Search for the cell housing the specified text and yield its (X, Y) center coordinate. 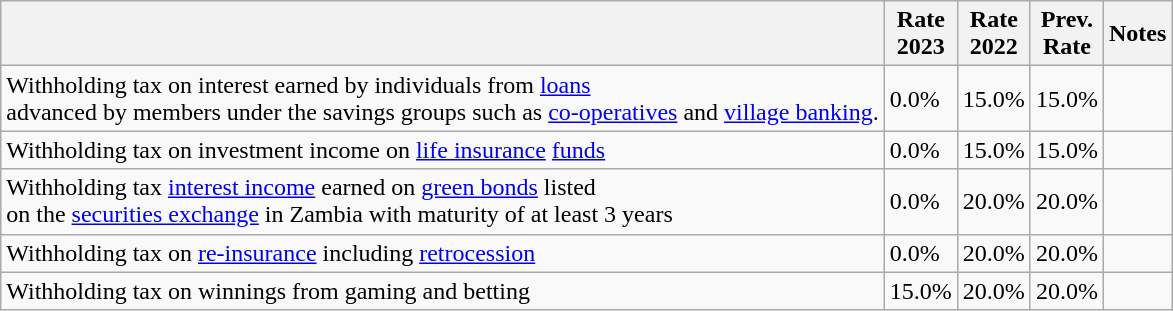
Withholding tax on re-insurance including retrocession (443, 253)
Withholding tax on winnings from gaming and betting (443, 291)
Notes (1137, 34)
Withholding tax on interest earned by individuals from loansadvanced by members under the savings groups such as co-operatives and village banking. (443, 98)
Rate2022 (994, 34)
Prev.Rate (1066, 34)
Rate2023 (920, 34)
Withholding tax on investment income on life insurance funds (443, 150)
Withholding tax interest income earned on green bonds listedon the securities exchange in Zambia with maturity of at least 3 years (443, 202)
